Output the (X, Y) coordinate of the center of the cell containing the given text.  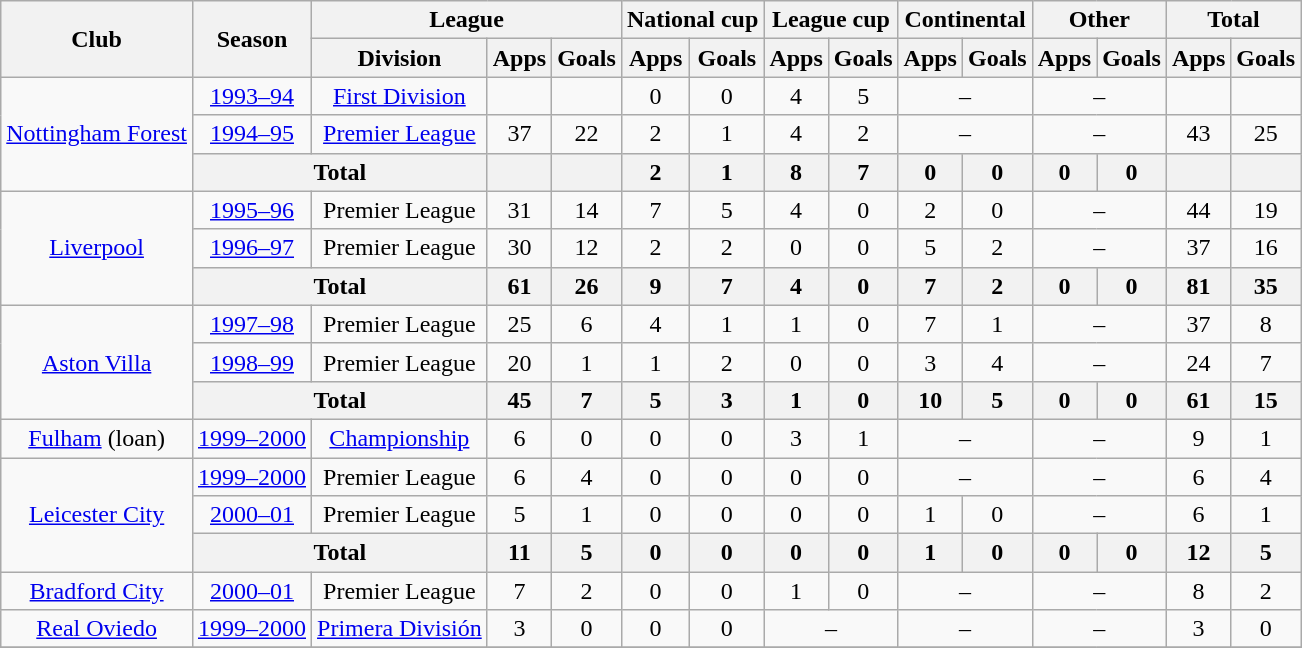
Fulham (loan) (97, 438)
Bradford City (97, 591)
10 (930, 400)
Championship (400, 438)
1993–94 (252, 96)
44 (1198, 210)
31 (519, 210)
1998–99 (252, 362)
National cup (692, 20)
Leicester City (97, 515)
45 (519, 400)
81 (1198, 286)
Real Oviedo (97, 629)
43 (1198, 134)
19 (1266, 210)
Division (400, 58)
24 (1198, 362)
First Division (400, 96)
League cup (831, 20)
1996–97 (252, 248)
League (467, 20)
1994–95 (252, 134)
35 (1266, 286)
Liverpool (97, 248)
Season (252, 39)
22 (587, 134)
1995–96 (252, 210)
Nottingham Forest (97, 134)
30 (519, 248)
Primera División (400, 629)
1997–98 (252, 324)
Continental (965, 20)
16 (1266, 248)
Other (1099, 20)
14 (587, 210)
20 (519, 362)
Aston Villa (97, 362)
26 (587, 286)
Club (97, 39)
11 (519, 553)
15 (1266, 400)
